Provide the (x, y) coordinate of the cell's center where the given text is located.  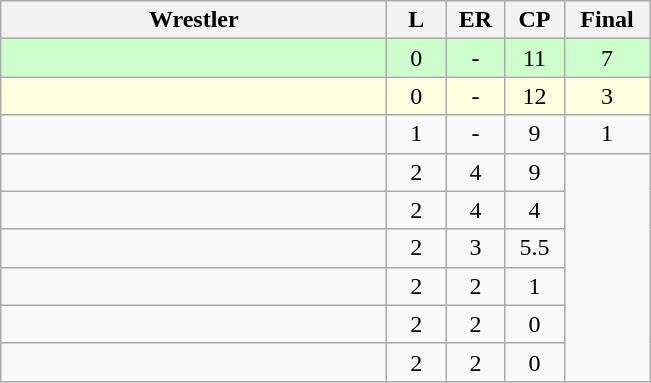
L (416, 20)
12 (534, 96)
7 (607, 58)
Final (607, 20)
5.5 (534, 248)
Wrestler (194, 20)
ER (476, 20)
11 (534, 58)
CP (534, 20)
